Detect which cell encompasses the target text, then output its (x, y) center coordinate. 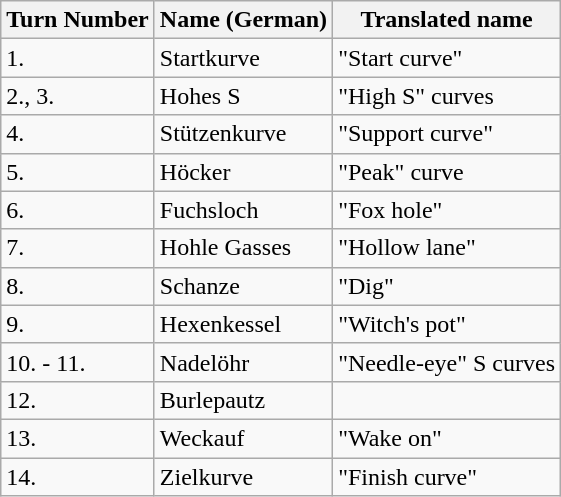
"Dig" (447, 286)
"Needle-eye" S curves (447, 362)
"Witch's pot" (447, 324)
Turn Number (78, 20)
Translated name (447, 20)
"Hollow lane" (447, 248)
"Start curve" (447, 58)
6. (78, 210)
Hohle Gasses (243, 248)
Burlepautz (243, 400)
Schanze (243, 286)
8. (78, 286)
Hexenkessel (243, 324)
"Fox hole" (447, 210)
Stützenkurve (243, 134)
7. (78, 248)
1. (78, 58)
10. - 11. (78, 362)
Zielkurve (243, 477)
"High S" curves (447, 96)
"Finish curve" (447, 477)
13. (78, 438)
"Peak" curve (447, 172)
Höcker (243, 172)
Weckauf (243, 438)
4. (78, 134)
Hohes S (243, 96)
12. (78, 400)
Fuchsloch (243, 210)
5. (78, 172)
2., 3. (78, 96)
Startkurve (243, 58)
"Wake on" (447, 438)
14. (78, 477)
Nadelöhr (243, 362)
"Support curve" (447, 134)
9. (78, 324)
Name (German) (243, 20)
